For the text-containing cell, return its midpoint in (x, y) coordinate format. 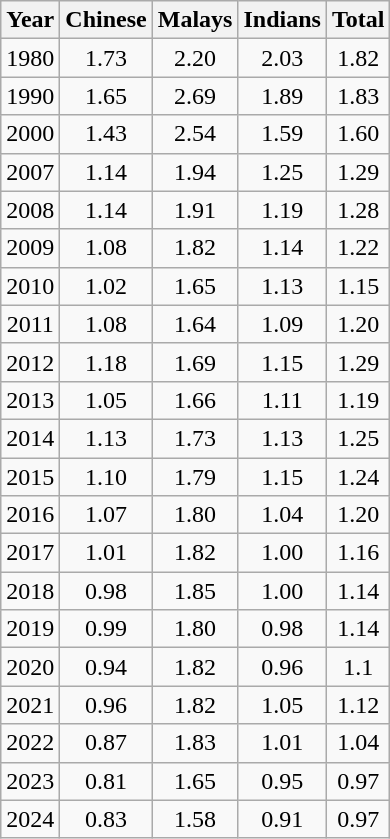
Chinese (106, 20)
0.95 (282, 781)
2017 (30, 553)
1.64 (195, 324)
2008 (30, 210)
2022 (30, 743)
0.94 (106, 667)
0.81 (106, 781)
1.58 (195, 819)
1.22 (358, 248)
1.91 (195, 210)
1.60 (358, 134)
2.54 (195, 134)
Indians (282, 20)
2015 (30, 477)
2012 (30, 362)
0.91 (282, 819)
1.18 (106, 362)
Total (358, 20)
1.09 (282, 324)
2023 (30, 781)
1.12 (358, 705)
1.85 (195, 591)
2009 (30, 248)
1.43 (106, 134)
2020 (30, 667)
2013 (30, 400)
1.89 (282, 96)
2.03 (282, 58)
1990 (30, 96)
0.99 (106, 629)
1.07 (106, 515)
Year (30, 20)
1.16 (358, 553)
1.69 (195, 362)
1.1 (358, 667)
2007 (30, 172)
2018 (30, 591)
0.87 (106, 743)
2010 (30, 286)
2024 (30, 819)
2.69 (195, 96)
1.10 (106, 477)
1.02 (106, 286)
2011 (30, 324)
2000 (30, 134)
1.28 (358, 210)
0.83 (106, 819)
1.59 (282, 134)
1.11 (282, 400)
1.66 (195, 400)
2.20 (195, 58)
1.94 (195, 172)
1.79 (195, 477)
2021 (30, 705)
2019 (30, 629)
2016 (30, 515)
2014 (30, 438)
1980 (30, 58)
1.24 (358, 477)
Malays (195, 20)
